From the cell containing the given text, extract its center point as [x, y] coordinate. 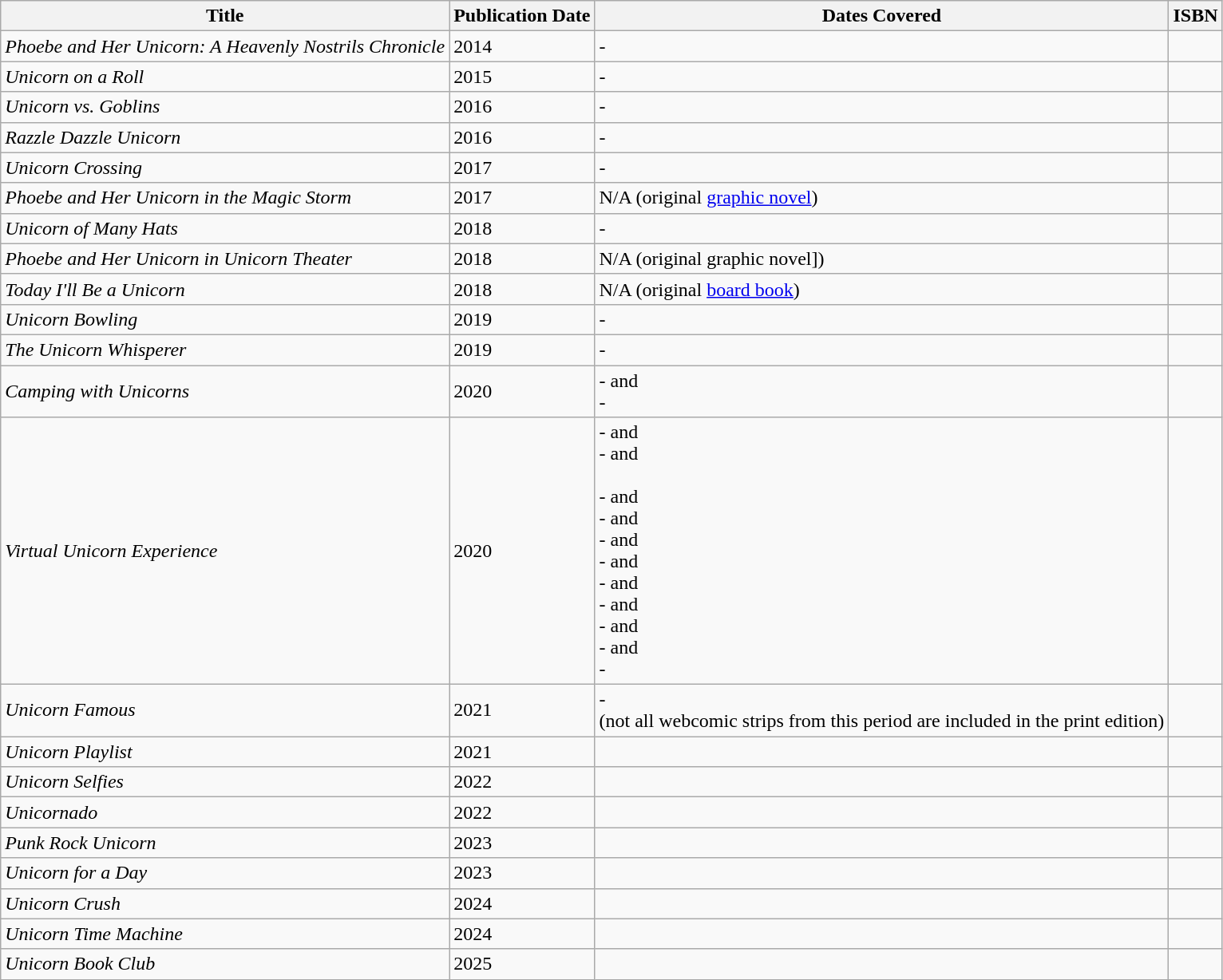
Title [225, 16]
Unicorn on a Roll [225, 77]
Camping with Unicorns [225, 391]
- and - and - and - and - and - and - and - and - and - and - [881, 551]
Unicorn of Many Hats [225, 228]
Razzle Dazzle Unicorn [225, 137]
- and - [881, 391]
Unicorn Bowling [225, 319]
Unicorn for a Day [225, 873]
The Unicorn Whisperer [225, 350]
Unicorn Time Machine [225, 934]
Unicornado [225, 812]
Unicorn Book Club [225, 964]
Phoebe and Her Unicorn in the Magic Storm [225, 198]
Today I'll Be a Unicorn [225, 289]
2014 [522, 46]
Phoebe and Her Unicorn: A Heavenly Nostrils Chronicle [225, 46]
Dates Covered [881, 16]
Unicorn Famous [225, 710]
Virtual Unicorn Experience [225, 551]
Unicorn vs. Goblins [225, 107]
Punk Rock Unicorn [225, 843]
Unicorn Crush [225, 903]
Unicorn Crossing [225, 168]
N/A (original graphic novel) [881, 198]
Unicorn Selfies [225, 782]
Phoebe and Her Unicorn in Unicorn Theater [225, 259]
Unicorn Playlist [225, 752]
- (not all webcomic strips from this period are included in the print edition) [881, 710]
Publication Date [522, 16]
2025 [522, 964]
2015 [522, 77]
N/A (original graphic novel]) [881, 259]
N/A (original board book) [881, 289]
ISBN [1196, 16]
